Identify which cell holds the provided text, then report its [x, y] central coordinate. 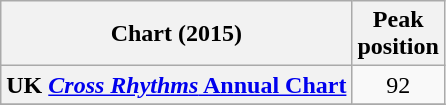
Chart (2015) [176, 34]
Peakposition [398, 34]
92 [398, 85]
UK Cross Rhythms Annual Chart [176, 85]
